Determine the [x, y] coordinate at the center of the cell enclosing the given text.  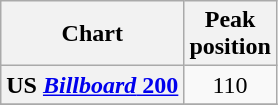
Chart [92, 34]
US Billboard 200 [92, 85]
110 [230, 85]
Peakposition [230, 34]
